Output the [x, y] coordinate of the center of the cell containing the given text.  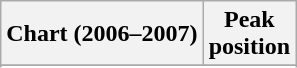
Peakposition [249, 34]
Chart (2006–2007) [102, 34]
